Provide the [x, y] coordinate of the cell's center where the given text is located.  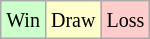
Draw [72, 20]
Loss [126, 20]
Win [24, 20]
